Pinpoint the cell where the given text exists, returning its [X, Y] midpoint coordinate. 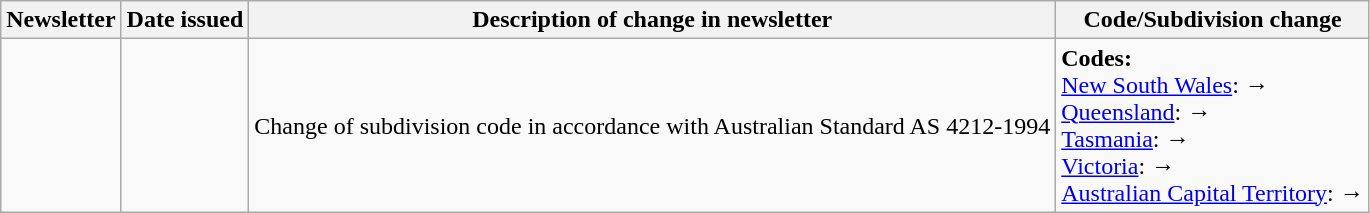
Change of subdivision code in accordance with Australian Standard AS 4212-1994 [652, 126]
Date issued [185, 20]
Newsletter [61, 20]
Description of change in newsletter [652, 20]
Codes: New South Wales: → Queensland: → Tasmania: → Victoria: → Australian Capital Territory: → [1213, 126]
Code/Subdivision change [1213, 20]
